Return the [x, y] coordinate for the center point of the cell that contains the specified text.  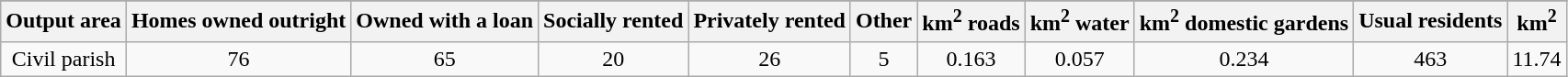
0.163 [971, 59]
26 [770, 59]
km2 [1537, 22]
Owned with a loan [445, 22]
463 [1430, 59]
km2 domestic gardens [1244, 22]
5 [883, 59]
0.057 [1079, 59]
Homes owned outright [238, 22]
65 [445, 59]
11.74 [1537, 59]
Privately rented [770, 22]
Usual residents [1430, 22]
km2 roads [971, 22]
km2 water [1079, 22]
Socially rented [614, 22]
Output area [64, 22]
76 [238, 59]
0.234 [1244, 59]
Other [883, 22]
Civil parish [64, 59]
20 [614, 59]
